Extract the [x, y] coordinate from the center of the cell holding the provided text.  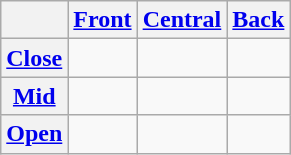
Front [102, 20]
Open [34, 134]
Close [34, 58]
Mid [34, 96]
Central [182, 20]
Back [258, 20]
